Pinpoint the cell where the given text exists, returning its (X, Y) midpoint coordinate. 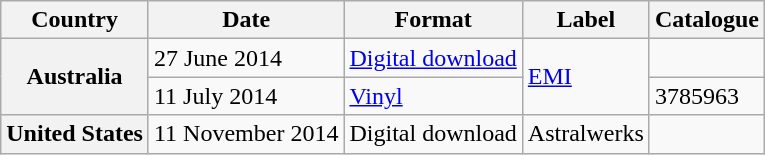
Label (586, 20)
United States (75, 134)
11 November 2014 (246, 134)
Catalogue (706, 20)
3785963 (706, 96)
Australia (75, 77)
27 June 2014 (246, 58)
Vinyl (433, 96)
Astralwerks (586, 134)
Date (246, 20)
EMI (586, 77)
11 July 2014 (246, 96)
Format (433, 20)
Country (75, 20)
